Find where the given text appears and provide that cell's center as [X, Y] coordinate. 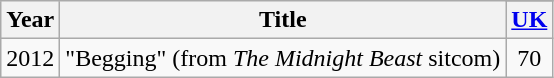
Title [283, 20]
"Begging" (from The Midnight Beast sitcom) [283, 58]
70 [530, 58]
Year [30, 20]
UK [530, 20]
2012 [30, 58]
